Return (x, y) of the center of cell containing provided text 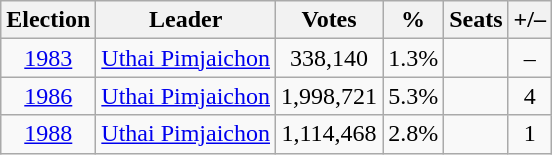
1983 (48, 58)
1.3% (414, 58)
1,114,468 (330, 134)
1988 (48, 134)
+/– (530, 20)
4 (530, 96)
Seats (476, 20)
– (530, 58)
Leader (186, 20)
Votes (330, 20)
1,998,721 (330, 96)
% (414, 20)
5.3% (414, 96)
1 (530, 134)
1986 (48, 96)
Election (48, 20)
2.8% (414, 134)
338,140 (330, 58)
